Return the [x, y] coordinate for the center point of the cell that contains the specified text.  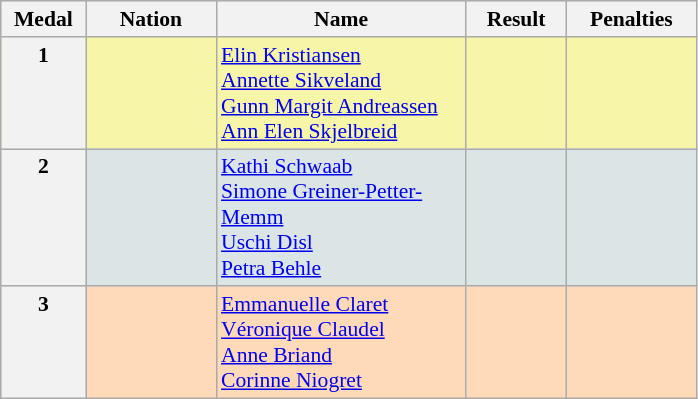
Penalties [631, 19]
Emmanuelle ClaretVéronique ClaudelAnne BriandCorinne Niogret [341, 343]
1 [44, 93]
2 [44, 218]
Kathi SchwaabSimone Greiner-Petter-MemmUschi DislPetra Behle [341, 218]
Result [516, 19]
Medal [44, 19]
Name [341, 19]
3 [44, 343]
Nation [151, 19]
Elin KristiansenAnnette SikvelandGunn Margit AndreassenAnn Elen Skjelbreid [341, 93]
